Extract the [X, Y] coordinate from the center of the cell holding the provided text.  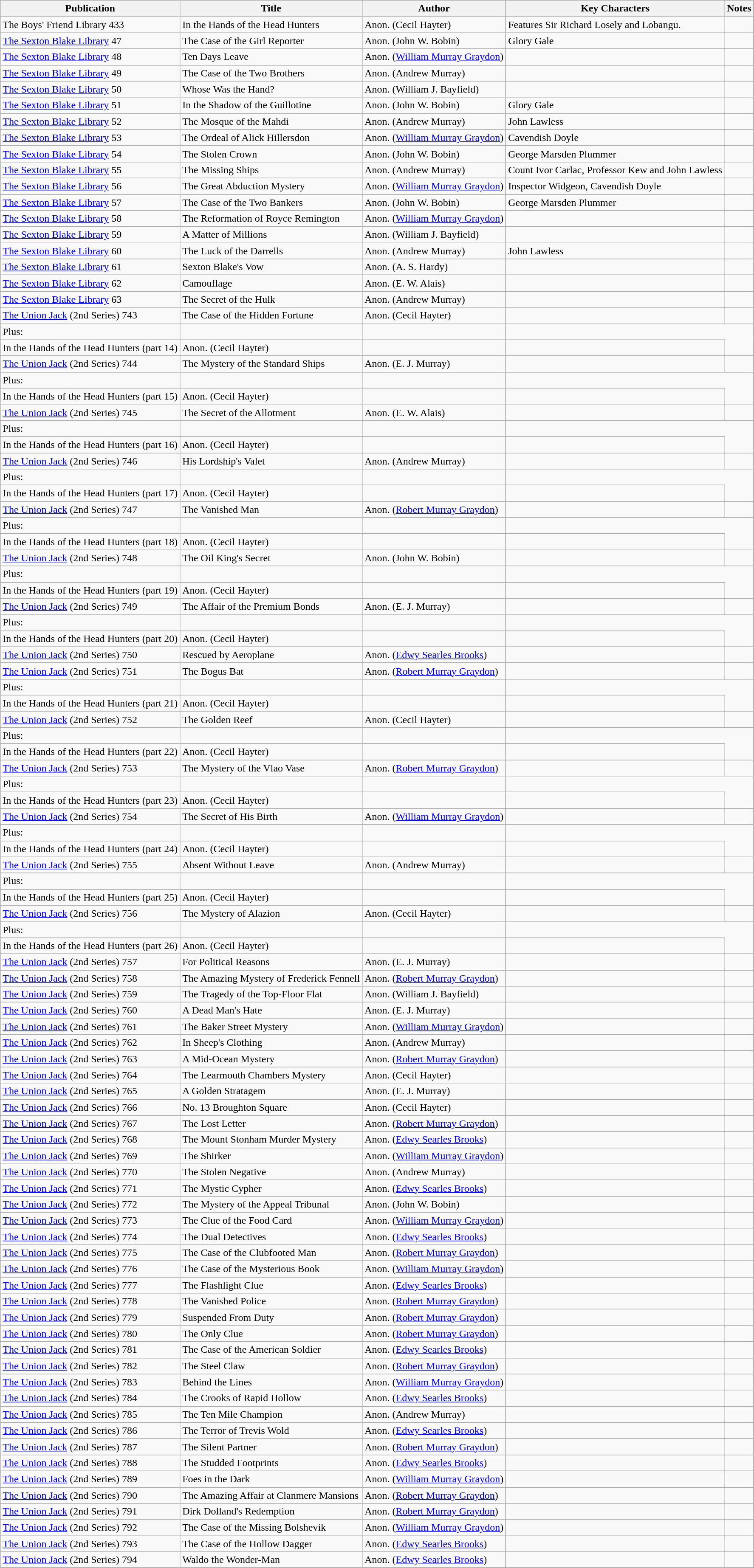
The Union Jack (2nd Series) 762 [90, 1043]
In the Hands of the Head Hunters [271, 25]
Whose Was the Hand? [271, 89]
The Union Jack (2nd Series) 775 [90, 1253]
The Union Jack (2nd Series) 754 [90, 816]
Key Characters [615, 8]
The Case of the Hollow Dagger [271, 1544]
The Union Jack (2nd Series) 791 [90, 1512]
In the Hands of the Head Hunters (part 20) [90, 639]
The Vanished Man [271, 510]
Ten Days Leave [271, 57]
The Crooks of Rapid Hollow [271, 1398]
The Ordeal of Alick Hillersdon [271, 138]
The Union Jack (2nd Series) 785 [90, 1414]
In the Hands of the Head Hunters (part 24) [90, 849]
A Dead Man's Hate [271, 1011]
The Union Jack (2nd Series) 748 [90, 558]
A Golden Stratagem [271, 1091]
The Amazing Mystery of Frederick Fennell [271, 978]
In the Hands of the Head Hunters (part 25) [90, 897]
The Union Jack (2nd Series) 774 [90, 1237]
The Union Jack (2nd Series) 761 [90, 1027]
The Learmouth Chambers Mystery [271, 1075]
The Mount Stonham Murder Mystery [271, 1140]
The Union Jack (2nd Series) 770 [90, 1172]
Count Ivor Carlac, Professor Kew and John Lawless [615, 170]
In the Hands of the Head Hunters (part 19) [90, 590]
The Case of the Mysterious Book [271, 1269]
The Union Jack (2nd Series) 757 [90, 962]
The Steel Claw [271, 1366]
In the Hands of the Head Hunters (part 26) [90, 946]
Anon. (A. S. Hardy) [434, 267]
The Tragedy of the Top-Floor Flat [271, 994]
The Case of the American Soldier [271, 1350]
Camouflage [271, 283]
The Case of the Hidden Fortune [271, 315]
The Union Jack (2nd Series) 771 [90, 1188]
Author [434, 8]
Features Sir Richard Losely and Lobangu. [615, 25]
The Ten Mile Champion [271, 1414]
The Mosque of the Mahdi [271, 121]
His Lordship's Valet [271, 461]
The Union Jack (2nd Series) 788 [90, 1463]
The Union Jack (2nd Series) 763 [90, 1059]
The Amazing Affair at Clanmere Mansions [271, 1495]
The Union Jack (2nd Series) 758 [90, 978]
The Shirker [271, 1156]
The Union Jack (2nd Series) 752 [90, 720]
Waldo the Wonder-Man [271, 1560]
The Sexton Blake Library 50 [90, 89]
The Affair of the Premium Bonds [271, 606]
The Union Jack (2nd Series) 759 [90, 994]
The Oil King's Secret [271, 558]
Rescued by Aeroplane [271, 655]
The Sexton Blake Library 55 [90, 170]
A Matter of Millions [271, 235]
The Union Jack (2nd Series) 766 [90, 1107]
The Mystery of Alazion [271, 913]
The Secret of His Birth [271, 816]
Suspended From Duty [271, 1317]
The Boys' Friend Library 433 [90, 25]
In Sheep's Clothing [271, 1043]
Sexton Blake's Vow [271, 267]
The Union Jack (2nd Series) 756 [90, 913]
The Golden Reef [271, 720]
In the Hands of the Head Hunters (part 23) [90, 800]
The Sexton Blake Library 57 [90, 203]
The Great Abduction Mystery [271, 186]
The Union Jack (2nd Series) 794 [90, 1560]
The Sexton Blake Library 54 [90, 154]
The Flashlight Clue [271, 1285]
The Missing Ships [271, 170]
The Sexton Blake Library 48 [90, 57]
The Mystery of the Vlao Vase [271, 768]
The Mystery of the Standard Ships [271, 364]
The Dual Detectives [271, 1237]
The Case of the Girl Reporter [271, 41]
The Case of the Missing Bolshevik [271, 1528]
The Secret of the Allotment [271, 412]
The Union Jack (2nd Series) 743 [90, 315]
The Union Jack (2nd Series) 783 [90, 1382]
The Union Jack (2nd Series) 750 [90, 655]
In the Hands of the Head Hunters (part 18) [90, 542]
No. 13 Broughton Square [271, 1107]
The Union Jack (2nd Series) 764 [90, 1075]
The Reformation of Royce Remington [271, 219]
The Studded Footprints [271, 1463]
The Union Jack (2nd Series) 776 [90, 1269]
The Sexton Blake Library 60 [90, 251]
In the Hands of the Head Hunters (part 21) [90, 703]
Absent Without Leave [271, 865]
The Only Clue [271, 1334]
The Union Jack (2nd Series) 790 [90, 1495]
Inspector Widgeon, Cavendish Doyle [615, 186]
The Union Jack (2nd Series) 749 [90, 606]
In the Hands of the Head Hunters (part 16) [90, 445]
In the Hands of the Head Hunters (part 14) [90, 348]
The Sexton Blake Library 62 [90, 283]
The Union Jack (2nd Series) 780 [90, 1334]
The Mystic Cypher [271, 1188]
The Union Jack (2nd Series) 769 [90, 1156]
The Case of the Clubfooted Man [271, 1253]
The Vanished Police [271, 1301]
Behind the Lines [271, 1382]
Publication [90, 8]
The Lost Letter [271, 1123]
The Union Jack (2nd Series) 747 [90, 510]
The Stolen Negative [271, 1172]
The Sexton Blake Library 59 [90, 235]
The Union Jack (2nd Series) 765 [90, 1091]
The Sexton Blake Library 53 [90, 138]
The Bogus Bat [271, 671]
For Political Reasons [271, 962]
The Union Jack (2nd Series) 789 [90, 1479]
The Union Jack (2nd Series) 767 [90, 1123]
The Luck of the Darrells [271, 251]
In the Hands of the Head Hunters (part 17) [90, 493]
Notes [739, 8]
The Mystery of the Appeal Tribunal [271, 1204]
The Sexton Blake Library 51 [90, 105]
The Case of the Two Bankers [271, 203]
The Union Jack (2nd Series) 778 [90, 1301]
The Sexton Blake Library 58 [90, 219]
The Secret of the Hulk [271, 299]
The Union Jack (2nd Series) 751 [90, 671]
The Stolen Crown [271, 154]
The Union Jack (2nd Series) 753 [90, 768]
A Mid-Ocean Mystery [271, 1059]
The Union Jack (2nd Series) 755 [90, 865]
The Union Jack (2nd Series) 744 [90, 364]
Foes in the Dark [271, 1479]
In the Hands of the Head Hunters (part 15) [90, 396]
The Union Jack (2nd Series) 786 [90, 1430]
The Union Jack (2nd Series) 793 [90, 1544]
Dirk Dolland's Redemption [271, 1512]
The Union Jack (2nd Series) 792 [90, 1528]
The Sexton Blake Library 52 [90, 121]
In the Shadow of the Guillotine [271, 105]
The Sexton Blake Library 49 [90, 73]
The Case of the Two Brothers [271, 73]
The Union Jack (2nd Series) 784 [90, 1398]
The Sexton Blake Library 47 [90, 41]
The Union Jack (2nd Series) 781 [90, 1350]
Title [271, 8]
The Union Jack (2nd Series) 779 [90, 1317]
The Sexton Blake Library 61 [90, 267]
The Sexton Blake Library 56 [90, 186]
Cavendish Doyle [615, 138]
The Union Jack (2nd Series) 782 [90, 1366]
The Terror of Trevis Wold [271, 1430]
The Union Jack (2nd Series) 746 [90, 461]
The Silent Partner [271, 1447]
The Union Jack (2nd Series) 777 [90, 1285]
The Union Jack (2nd Series) 787 [90, 1447]
The Sexton Blake Library 63 [90, 299]
The Union Jack (2nd Series) 745 [90, 412]
The Union Jack (2nd Series) 760 [90, 1011]
The Baker Street Mystery [271, 1027]
In the Hands of the Head Hunters (part 22) [90, 752]
The Clue of the Food Card [271, 1220]
The Union Jack (2nd Series) 768 [90, 1140]
The Union Jack (2nd Series) 772 [90, 1204]
The Union Jack (2nd Series) 773 [90, 1220]
